Detect which cell encompasses the target text, then output its (X, Y) center coordinate. 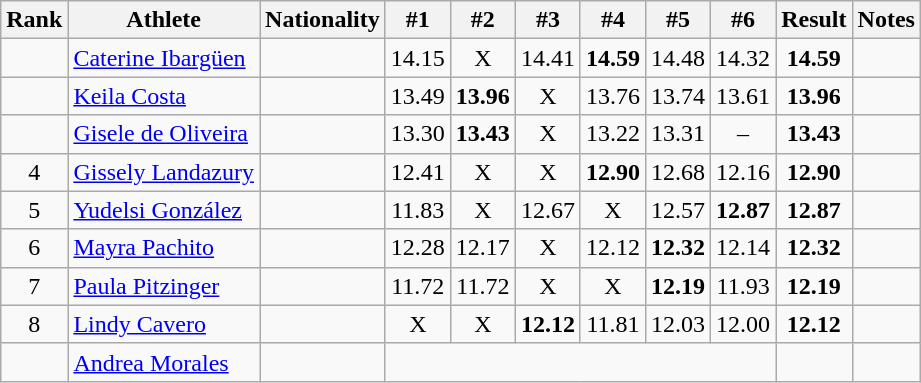
12.67 (548, 210)
#6 (744, 20)
12.28 (418, 248)
13.74 (678, 96)
#2 (482, 20)
Caterine Ibargüen (164, 58)
#5 (678, 20)
11.81 (612, 324)
11.93 (744, 286)
Gisele de Oliveira (164, 134)
13.61 (744, 96)
#4 (612, 20)
Keila Costa (164, 96)
4 (34, 172)
Nationality (323, 20)
Gissely Landazury (164, 172)
#3 (548, 20)
13.30 (418, 134)
Paula Pitzinger (164, 286)
12.16 (744, 172)
Mayra Pachito (164, 248)
12.68 (678, 172)
13.76 (612, 96)
Rank (34, 20)
13.31 (678, 134)
Lindy Cavero (164, 324)
13.22 (612, 134)
Notes (886, 20)
12.57 (678, 210)
Result (814, 20)
8 (34, 324)
13.49 (418, 96)
14.15 (418, 58)
12.17 (482, 248)
11.83 (418, 210)
Yudelsi González (164, 210)
6 (34, 248)
5 (34, 210)
14.32 (744, 58)
14.41 (548, 58)
12.03 (678, 324)
– (744, 134)
12.00 (744, 324)
12.41 (418, 172)
Andrea Morales (164, 362)
7 (34, 286)
14.48 (678, 58)
12.14 (744, 248)
#1 (418, 20)
Athlete (164, 20)
